For the text-containing cell, return its midpoint in (X, Y) coordinate format. 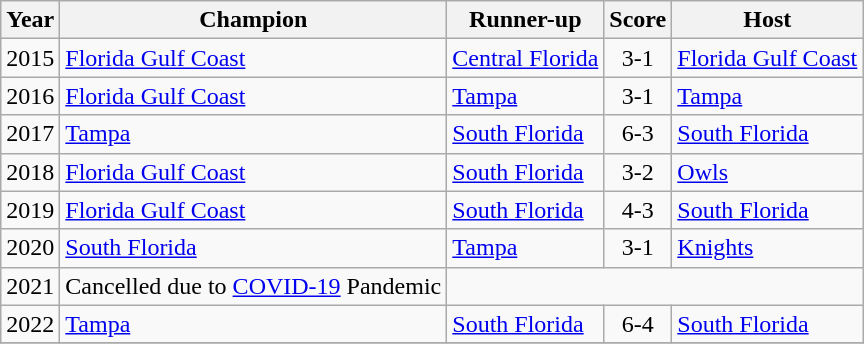
Champion (254, 20)
2017 (30, 134)
Cancelled due to COVID-19 Pandemic (254, 286)
Year (30, 20)
2022 (30, 324)
Owls (768, 172)
3-2 (638, 172)
Knights (768, 248)
2020 (30, 248)
Host (768, 20)
2018 (30, 172)
Runner-up (526, 20)
6-4 (638, 324)
4-3 (638, 210)
2021 (30, 286)
2019 (30, 210)
6-3 (638, 134)
2016 (30, 96)
Score (638, 20)
2015 (30, 58)
Central Florida (526, 58)
